For the text-containing cell, return its midpoint in (x, y) coordinate format. 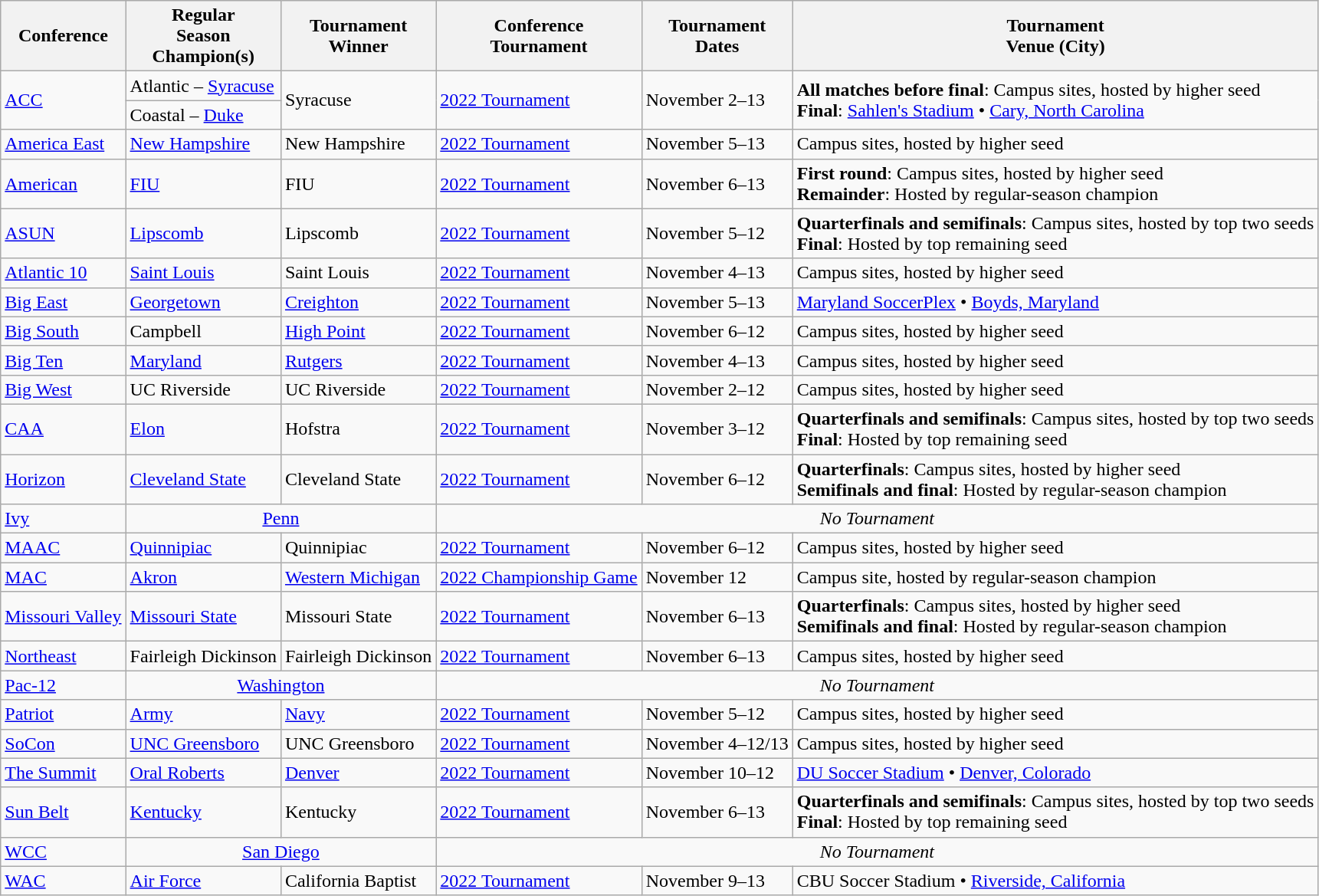
MAAC (63, 548)
High Point (358, 331)
Navy (358, 714)
Big Ten (63, 360)
Atlantic – Syracuse (203, 86)
2022 Championship Game (539, 577)
Maryland SoccerPlex • Boyds, Maryland (1055, 302)
November 10–12 (717, 773)
November 2–12 (717, 389)
ASUN (63, 233)
First round: Campus sites, hosted by higher seedRemainder: Hosted by regular-season champion (1055, 184)
Syracuse (358, 100)
Army (203, 714)
Western Michigan (358, 577)
SoCon (63, 743)
Horizon (63, 478)
MAC (63, 577)
Big East (63, 302)
November 12 (717, 577)
Creighton (358, 302)
Hofstra (358, 429)
TournamentDates (717, 36)
Pac-12 (63, 685)
November 3–12 (717, 429)
Big South (63, 331)
Tournament Venue (City) (1055, 36)
Georgetown (203, 302)
Rutgers (358, 360)
Big West (63, 389)
Atlantic 10 (63, 273)
Elon (203, 429)
America East (63, 144)
Missouri Valley (63, 616)
California Baptist (358, 881)
Oral Roberts (203, 773)
Washington (281, 685)
The Summit (63, 773)
All matches before final: Campus sites, hosted by higher seedFinal: Sahlen's Stadium • Cary, North Carolina (1055, 100)
Northeast (63, 656)
Regular Season Champion(s) (203, 36)
ACC (63, 100)
Coastal – Duke (203, 115)
Ivy (63, 519)
Conference (63, 36)
Conference Tournament (539, 36)
Denver (358, 773)
Air Force (203, 881)
WAC (63, 881)
Maryland (203, 360)
WCC (63, 852)
Akron (203, 577)
Campbell (203, 331)
Sun Belt (63, 812)
Penn (281, 519)
Tournament Winner (358, 36)
San Diego (281, 852)
DU Soccer Stadium • Denver, Colorado (1055, 773)
American (63, 184)
November 4–12/13 (717, 743)
November 2–13 (717, 100)
Campus site, hosted by regular-season champion (1055, 577)
November 9–13 (717, 881)
Patriot (63, 714)
CBU Soccer Stadium • Riverside, California (1055, 881)
CAA (63, 429)
